Locate the cell with the specified text and output its [X, Y] center coordinate. 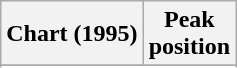
Peakposition [189, 34]
Chart (1995) [72, 34]
